Find where the given text appears and provide that cell's center as [x, y] coordinate. 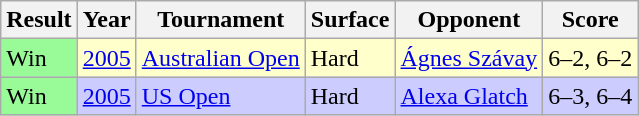
Opponent [469, 20]
Year [106, 20]
Australian Open [220, 58]
Surface [350, 20]
Result [39, 20]
Tournament [220, 20]
6–2, 6–2 [590, 58]
6–3, 6–4 [590, 96]
Alexa Glatch [469, 96]
Score [590, 20]
Ágnes Szávay [469, 58]
US Open [220, 96]
